Scan for the cell matching the given text and deliver its [x, y] coordinate at center. 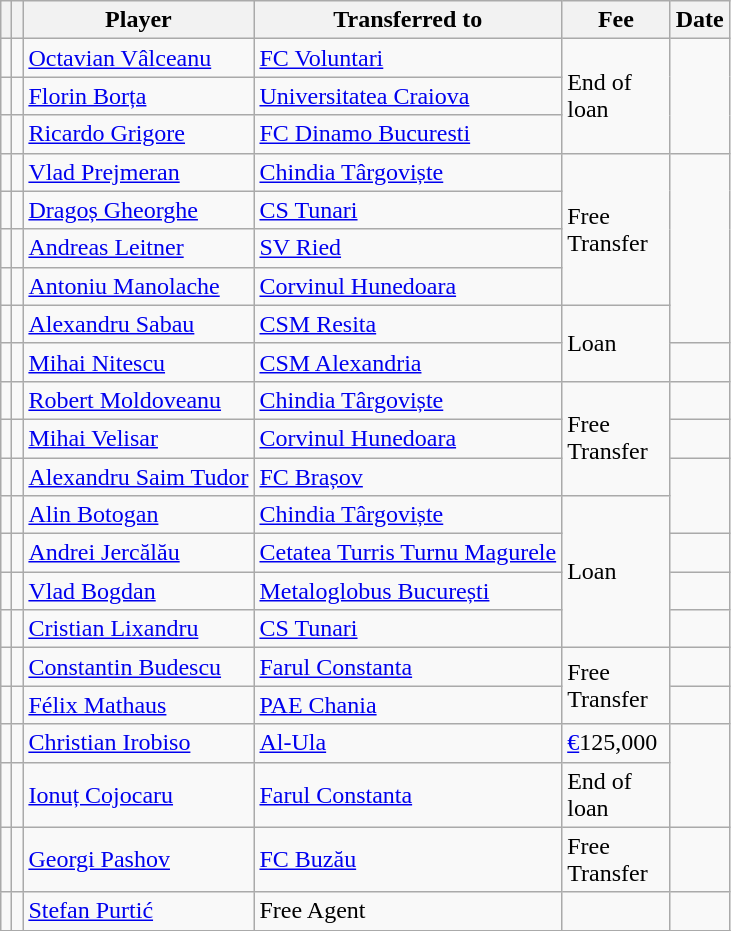
FC Voluntari [408, 58]
Ionuț Cojocaru [138, 794]
Robert Moldoveanu [138, 400]
Mihai Velisar [138, 438]
CSM Resita [408, 324]
Mihai Nitescu [138, 362]
Andreas Leitner [138, 248]
Universitatea Craiova [408, 96]
Félix Mathaus [138, 705]
Georgi Pashov [138, 860]
€125,000 [616, 743]
Alexandru Sabau [138, 324]
Stefan Purtić [138, 911]
Andrei Jercălău [138, 553]
Florin Borța [138, 96]
Christian Irobiso [138, 743]
Constantin Budescu [138, 667]
Alexandru Saim Tudor [138, 477]
SV Ried [408, 248]
Metaloglobus București [408, 591]
Cetatea Turris Turnu Magurele [408, 553]
Vlad Bogdan [138, 591]
Antoniu Manolache [138, 286]
FC Buzău [408, 860]
Player [138, 20]
Alin Botogan [138, 515]
Cristian Lixandru [138, 629]
FC Dinamo Bucuresti [408, 134]
Octavian Vâlceanu [138, 58]
Ricardo Grigore [138, 134]
CSM Alexandria [408, 362]
Transferred to [408, 20]
Free Agent [408, 911]
Date [700, 20]
FC Brașov [408, 477]
Dragoș Gheorghe [138, 210]
Vlad Prejmeran [138, 172]
Al-Ula [408, 743]
PAE Chania [408, 705]
Fee [616, 20]
